Return the [X, Y] coordinate for the center point of the cell that contains the specified text.  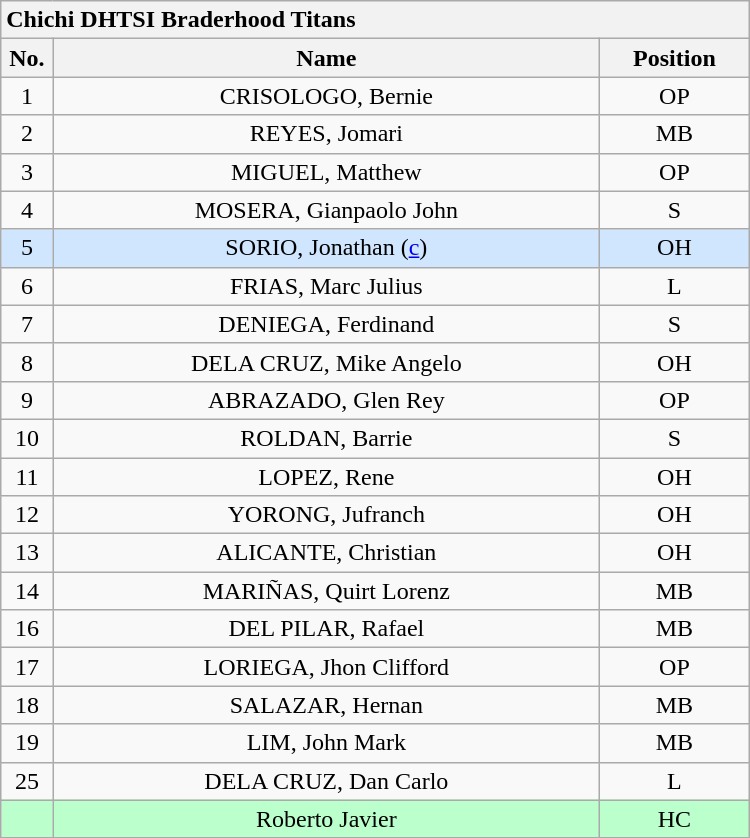
FRIAS, Marc Julius [326, 286]
DELA CRUZ, Mike Angelo [326, 362]
Roberto Javier [326, 819]
6 [27, 286]
3 [27, 172]
MOSERA, Gianpaolo John [326, 210]
ROLDAN, Barrie [326, 438]
10 [27, 438]
11 [27, 477]
Chichi DHTSI Braderhood Titans [375, 20]
CRISOLOGO, Bernie [326, 96]
7 [27, 324]
4 [27, 210]
MARIÑAS, Quirt Lorenz [326, 591]
8 [27, 362]
DEL PILAR, Rafael [326, 629]
REYES, Jomari [326, 134]
LIM, John Mark [326, 743]
YORONG, Jufranch [326, 515]
LOPEZ, Rene [326, 477]
18 [27, 705]
5 [27, 248]
17 [27, 667]
Position [675, 58]
DELA CRUZ, Dan Carlo [326, 781]
12 [27, 515]
Name [326, 58]
25 [27, 781]
LORIEGA, Jhon Clifford [326, 667]
9 [27, 400]
SORIO, Jonathan (c) [326, 248]
DENIEGA, Ferdinand [326, 324]
2 [27, 134]
16 [27, 629]
ABRAZADO, Glen Rey [326, 400]
ALICANTE, Christian [326, 553]
19 [27, 743]
13 [27, 553]
1 [27, 96]
SALAZAR, Hernan [326, 705]
HC [675, 819]
14 [27, 591]
No. [27, 58]
MIGUEL, Matthew [326, 172]
